Return [x, y] of the center of cell containing provided text 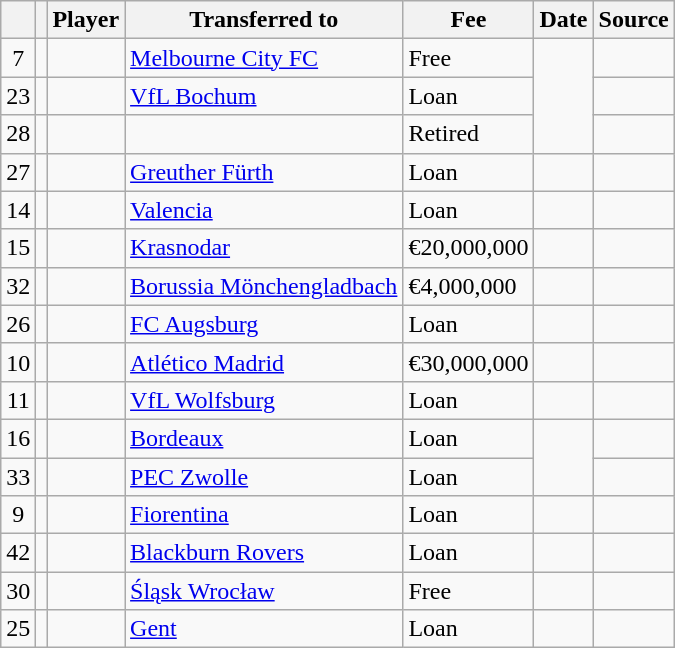
Transferred to [264, 20]
Gent [264, 629]
Fee [468, 20]
€4,000,000 [468, 286]
42 [18, 553]
16 [18, 438]
30 [18, 591]
Atlético Madrid [264, 362]
FC Augsburg [264, 324]
15 [18, 248]
VfL Bochum [264, 96]
14 [18, 210]
25 [18, 629]
Blackburn Rovers [264, 553]
Player [86, 20]
Melbourne City FC [264, 58]
Date [564, 20]
33 [18, 477]
11 [18, 400]
26 [18, 324]
Retired [468, 134]
23 [18, 96]
Krasnodar [264, 248]
PEC Zwolle [264, 477]
Source [634, 20]
28 [18, 134]
€30,000,000 [468, 362]
€20,000,000 [468, 248]
Śląsk Wrocław [264, 591]
32 [18, 286]
Fiorentina [264, 515]
Bordeaux [264, 438]
9 [18, 515]
Borussia Mönchengladbach [264, 286]
Greuther Fürth [264, 172]
10 [18, 362]
Valencia [264, 210]
7 [18, 58]
VfL Wolfsburg [264, 400]
27 [18, 172]
